Pinpoint the cell where the given text exists, returning its (x, y) midpoint coordinate. 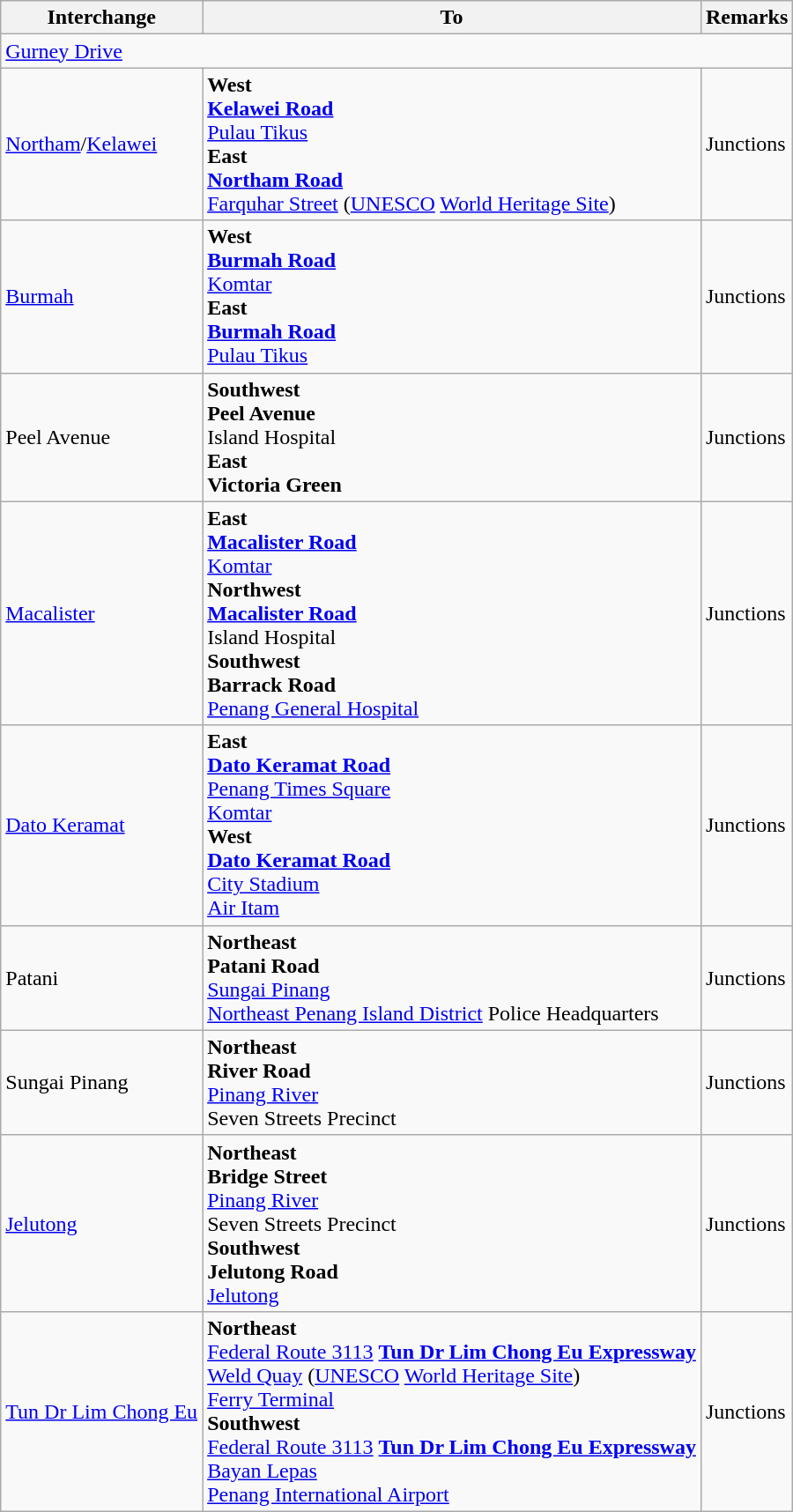
NortheastBridge StreetPinang RiverSeven Streets PrecinctSouthwestJelutong RoadJelutong (452, 1223)
Gurney Drive (396, 51)
Peel Avenue (102, 437)
SouthwestPeel AvenueIsland HospitalEastVictoria Green (452, 437)
Remarks (746, 18)
Macalister (102, 613)
Jelutong (102, 1223)
Sungai Pinang (102, 1082)
Burmah (102, 296)
WestBurmah RoadKomtarEastBurmah RoadPulau Tikus (452, 296)
Patani (102, 978)
EastMacalister RoadKomtarNorthwestMacalister RoadIsland HospitalSouthwestBarrack RoadPenang General Hospital (452, 613)
EastDato Keramat RoadPenang Times SquareKomtarWestDato Keramat RoadCity StadiumAir Itam (452, 825)
NortheastRiver RoadPinang RiverSeven Streets Precinct (452, 1082)
Northam/Kelawei (102, 145)
NortheastPatani RoadSungai PinangNortheast Penang Island District Police Headquarters (452, 978)
To (452, 18)
WestKelawei RoadPulau TikusEastNortham RoadFarquhar Street (UNESCO World Heritage Site) (452, 145)
Interchange (102, 18)
Dato Keramat (102, 825)
Tun Dr Lim Chong Eu (102, 1412)
